For the text-containing cell, return its midpoint in (X, Y) coordinate format. 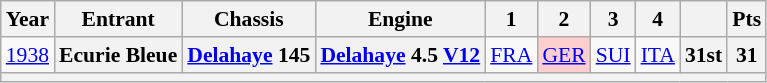
Entrant (118, 19)
ITA (658, 55)
Delahaye 4.5 V12 (400, 55)
Delahaye 145 (248, 55)
31 (746, 55)
1938 (28, 55)
FRA (511, 55)
SUI (614, 55)
3 (614, 19)
Pts (746, 19)
Chassis (248, 19)
GER (564, 55)
Year (28, 19)
Engine (400, 19)
1 (511, 19)
2 (564, 19)
Ecurie Bleue (118, 55)
4 (658, 19)
31st (704, 55)
